Locate the cell with the specified text and output its [x, y] center coordinate. 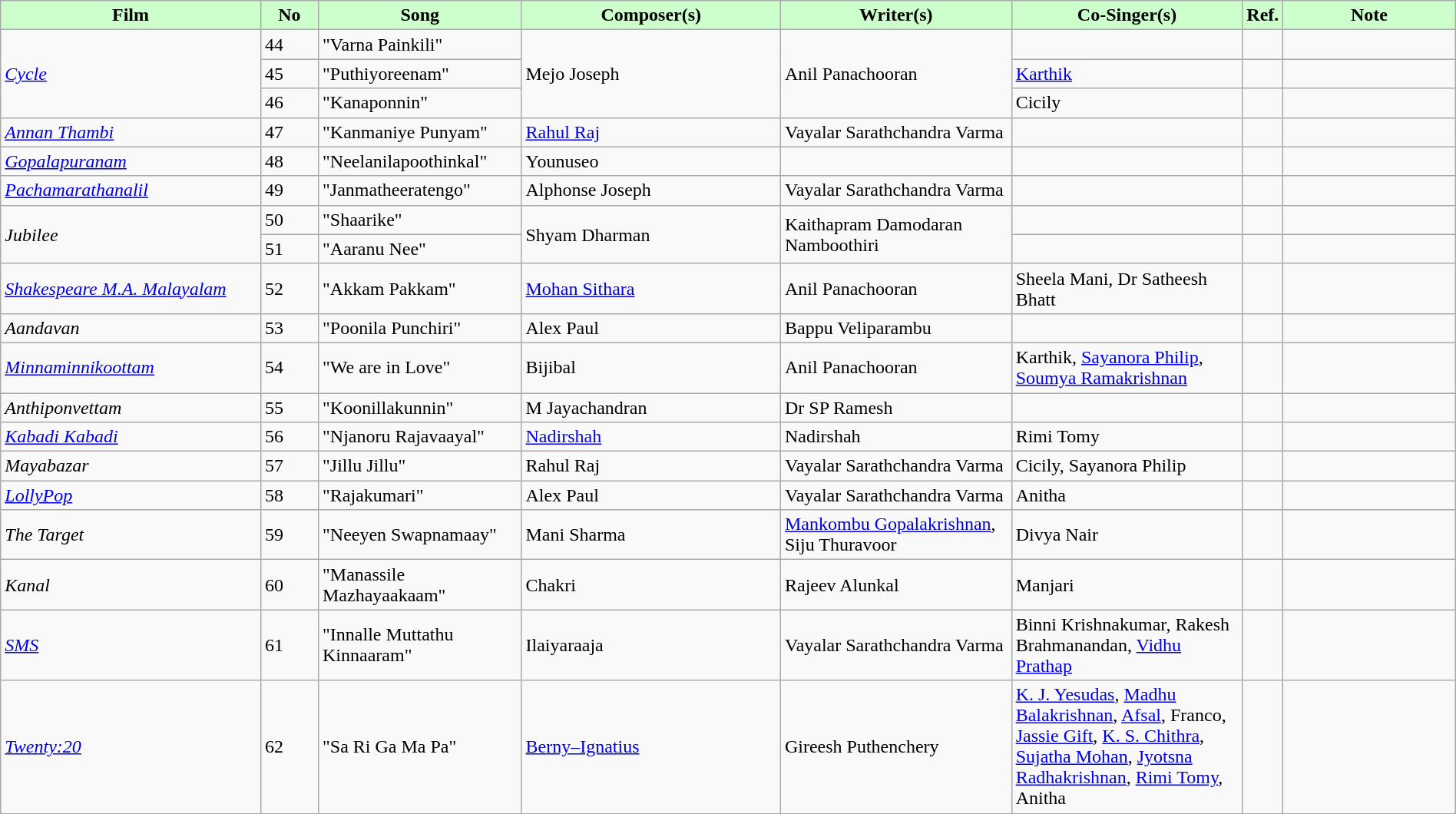
49 [289, 190]
"Njanoru Rajavaayal" [419, 437]
Mankombu Gopalakrishnan, Siju Thuravoor [895, 534]
Mayabazar [131, 466]
Dr SP Ramesh [895, 408]
No [289, 15]
Ilaiyaraaja [651, 645]
Sheela Mani, Dr Satheesh Bhatt [1127, 289]
"Rajakumari" [419, 495]
Cicily [1127, 103]
The Target [131, 534]
Mohan Sithara [651, 289]
"Varna Painkili" [419, 45]
SMS [131, 645]
Mejo Joseph [651, 74]
Bappu Veliparambu [895, 328]
Co-Singer(s) [1127, 15]
Song [419, 15]
LollyPop [131, 495]
Composer(s) [651, 15]
Gopalapuranam [131, 161]
M Jayachandran [651, 408]
Shakespeare M.A. Malayalam [131, 289]
"We are in Love" [419, 367]
"Kanaponnin" [419, 103]
Berny–Ignatius [651, 746]
61 [289, 645]
Chakri [651, 585]
58 [289, 495]
57 [289, 466]
Writer(s) [895, 15]
53 [289, 328]
"Kanmaniye Punyam" [419, 132]
"Innalle Muttathu Kinnaaram" [419, 645]
"Jillu Jillu" [419, 466]
48 [289, 161]
"Manassile Mazhayaakaam" [419, 585]
Cycle [131, 74]
Karthik, Sayanora Philip, Soumya Ramakrishnan [1127, 367]
Manjari [1127, 585]
56 [289, 437]
44 [289, 45]
Ref. [1262, 15]
Aandavan [131, 328]
55 [289, 408]
45 [289, 74]
Anitha [1127, 495]
51 [289, 249]
Mani Sharma [651, 534]
Kaithapram Damodaran Namboothiri [895, 234]
"Aaranu Nee" [419, 249]
Divya Nair [1127, 534]
47 [289, 132]
Minnaminnikoottam [131, 367]
"Koonillakunnin" [419, 408]
52 [289, 289]
Alphonse Joseph [651, 190]
54 [289, 367]
Film [131, 15]
50 [289, 220]
62 [289, 746]
Note [1369, 15]
"Poonila Punchiri" [419, 328]
Cicily, Sayanora Philip [1127, 466]
"Neelanilapoothinkal" [419, 161]
Younuseo [651, 161]
"Puthiyoreenam" [419, 74]
46 [289, 103]
59 [289, 534]
Rajeev Alunkal [895, 585]
Shyam Dharman [651, 234]
Pachamarathanalil [131, 190]
Kanal [131, 585]
"Akkam Pakkam" [419, 289]
K. J. Yesudas, Madhu Balakrishnan, Afsal, Franco, Jassie Gift, K. S. Chithra, Sujatha Mohan, Jyotsna Radhakrishnan, Rimi Tomy, Anitha [1127, 746]
Karthik [1127, 74]
"Sa Ri Ga Ma Pa" [419, 746]
Twenty:20 [131, 746]
Rimi Tomy [1127, 437]
"Janmatheeratengo" [419, 190]
Bijibal [651, 367]
Kabadi Kabadi [131, 437]
"Shaarike" [419, 220]
Jubilee [131, 234]
Anthiponvettam [131, 408]
Binni Krishnakumar, Rakesh Brahmanandan, Vidhu Prathap [1127, 645]
60 [289, 585]
Annan Thambi [131, 132]
"Neeyen Swapnamaay" [419, 534]
Gireesh Puthenchery [895, 746]
